Identify which cell holds the provided text, then report its [X, Y] central coordinate. 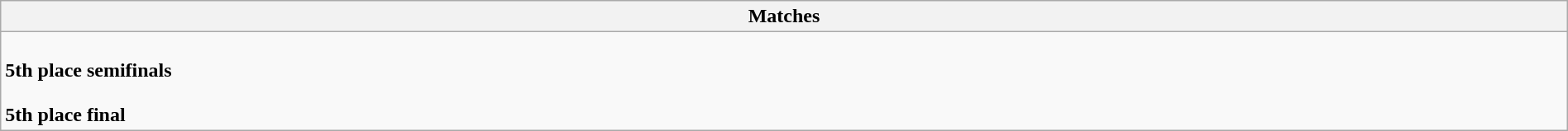
5th place semifinals 5th place final [784, 81]
Matches [784, 16]
